Search for the cell housing the specified text and yield its (X, Y) center coordinate. 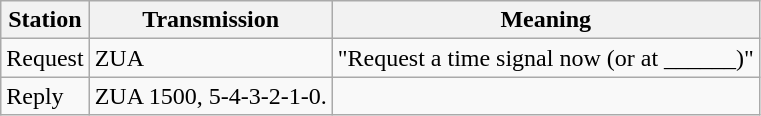
ZUA 1500, 5-4-3-2-1-0. (210, 96)
Request (45, 58)
ZUA (210, 58)
Transmission (210, 20)
Reply (45, 96)
"Request a time signal now (or at ______)" (546, 58)
Meaning (546, 20)
Station (45, 20)
